Return the [X, Y] coordinate for the center point of the cell that contains the specified text.  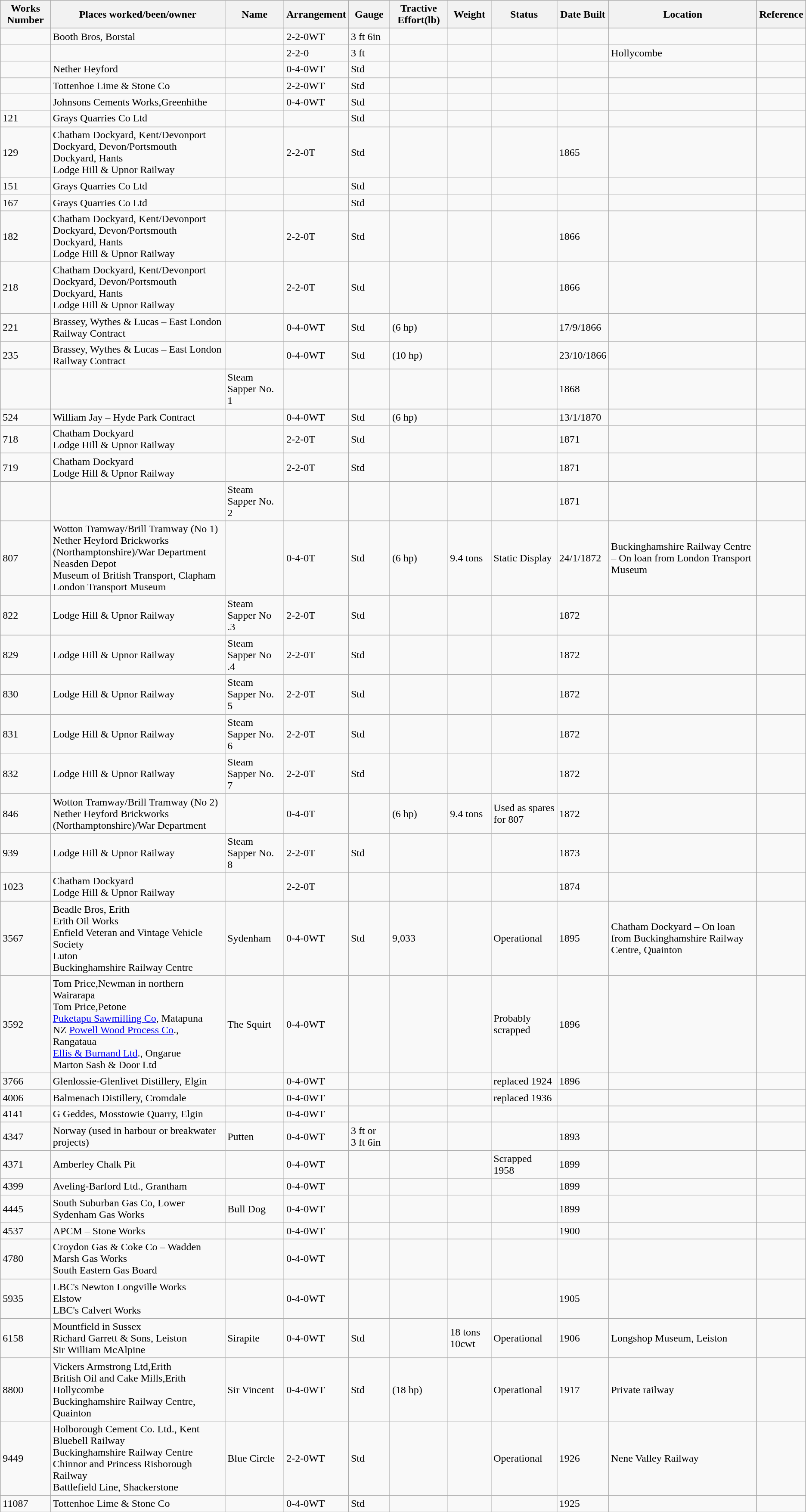
Probably scrapped [524, 1025]
Status [524, 15]
Name [255, 15]
939 [25, 853]
121 [25, 118]
Nene Valley Railway [683, 1458]
Holborough Cement Co. Ltd., KentBluebell RailwayBuckinghamshire Railway CentreChinnor and Princess Risborough RailwayBattlefield Line, Shackerstone [138, 1458]
Steam Sapper No. 8 [255, 853]
Longshop Museum, Leiston [683, 1338]
Reference [781, 15]
221 [25, 327]
218 [25, 288]
11087 [25, 1503]
4141 [25, 1114]
Tractive Effort(lb) [418, 15]
Steam Sapper No. 5 [255, 694]
1874 [583, 887]
4347 [25, 1137]
Steam Sapper No. 2 [255, 501]
Nether Heyford [138, 69]
1868 [583, 389]
1023 [25, 887]
3567 [25, 938]
1900 [583, 1231]
Places worked/been/owner [138, 15]
1893 [583, 1137]
17/9/1866 [583, 327]
Chatham Dockyard – On loan from Buckinghamshire Railway Centre, Quainton [683, 938]
1895 [583, 938]
Hollycombe [683, 53]
G Geddes, Mosstowie Quarry, Elgin [138, 1114]
832 [25, 774]
Booth Bros, Borstal [138, 37]
Location [683, 15]
807 [25, 558]
6158 [25, 1338]
Glenlossie-Glenlivet Distillery, Elgin [138, 1081]
129 [25, 152]
(10 hp) [418, 356]
24/1/1872 [583, 558]
Steam Sapper No. 6 [255, 734]
Steam Sapper No .4 [255, 655]
Beadle Bros, ErithErith Oil WorksEnfield Veteran and Vintage Vehicle SocietyLutonBuckinghamshire Railway Centre [138, 938]
524 [25, 417]
829 [25, 655]
Balmenach Distillery, Cromdale [138, 1098]
9449 [25, 1458]
(18 hp) [418, 1389]
4006 [25, 1098]
846 [25, 813]
4780 [25, 1259]
Steam Sapper No. 1 [255, 389]
3592 [25, 1025]
Croydon Gas & Coke Co – Wadden Marsh Gas WorksSouth Eastern Gas Board [138, 1259]
replaced 1936 [524, 1098]
8800 [25, 1389]
Vickers Armstrong Ltd,ErithBritish Oil and Cake Mills,ErithHollycombeBuckinghamshire Railway Centre, Quainton [138, 1389]
3 ft [369, 53]
Buckinghamshire Railway Centre – On loan from London Transport Museum [683, 558]
3766 [25, 1081]
Wotton Tramway/Brill Tramway (No 2)Nether Heyford Brickworks (Northamptonshire)/War Department [138, 813]
Sydenham [255, 938]
LBC's Newton Longville WorksElstowLBC's Calvert Works [138, 1298]
1873 [583, 853]
Mountfield in SussexRichard Garrett & Sons, LeistonSir William McAlpine [138, 1338]
Static Display [524, 558]
182 [25, 236]
235 [25, 356]
18 tons 10cwt [469, 1338]
13/1/1870 [583, 417]
Private railway [683, 1389]
9,033 [418, 938]
William Jay – Hyde Park Contract [138, 417]
Amberley Chalk Pit [138, 1164]
Aveling-Barford Ltd., Grantham [138, 1187]
Arrangement [316, 15]
167 [25, 202]
Date Built [583, 15]
3 ft 6in [369, 37]
Weight [469, 15]
3 ft or 3 ft 6in [369, 1137]
Steam Sapper No. 7 [255, 774]
830 [25, 694]
Sirapite [255, 1338]
South Suburban Gas Co, Lower Sydenham Gas Works [138, 1209]
Putten [255, 1137]
4399 [25, 1187]
The Squirt [255, 1025]
Norway (used in harbour or breakwater projects) [138, 1137]
831 [25, 734]
4537 [25, 1231]
23/10/1866 [583, 356]
Bull Dog [255, 1209]
Sir Vincent [255, 1389]
719 [25, 468]
5935 [25, 1298]
4371 [25, 1164]
APCM – Stone Works [138, 1231]
1925 [583, 1503]
Scrapped 1958 [524, 1164]
718 [25, 439]
Used as spares for 807 [524, 813]
4445 [25, 1209]
1917 [583, 1389]
1906 [583, 1338]
Gauge [369, 15]
151 [25, 186]
replaced 1924 [524, 1081]
1905 [583, 1298]
1865 [583, 152]
822 [25, 615]
Works Number [25, 15]
Johnsons Cements Works,Greenhithe [138, 102]
Blue Circle [255, 1458]
2-2-0 [316, 53]
Steam Sapper No .3 [255, 615]
1926 [583, 1458]
